Return [x, y] of the center of cell containing provided text 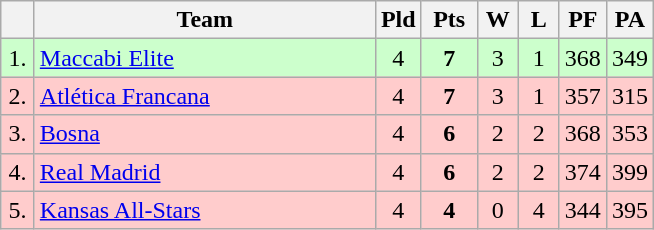
W [498, 20]
315 [630, 96]
Bosna [204, 134]
0 [498, 210]
PA [630, 20]
4. [18, 172]
Team [204, 20]
Maccabi Elite [204, 58]
2. [18, 96]
Pts [449, 20]
374 [582, 172]
357 [582, 96]
1. [18, 58]
Atlética Francana [204, 96]
353 [630, 134]
349 [630, 58]
399 [630, 172]
Real Madrid [204, 172]
Pld [398, 20]
3. [18, 134]
L [538, 20]
395 [630, 210]
Kansas All-Stars [204, 210]
344 [582, 210]
5. [18, 210]
PF [582, 20]
